For the text-containing cell, return its midpoint in (x, y) coordinate format. 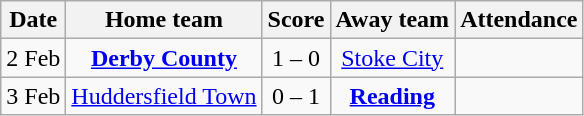
Huddersfield Town (164, 96)
Reading (392, 96)
Away team (392, 20)
Stoke City (392, 58)
1 – 0 (296, 58)
Derby County (164, 58)
Score (296, 20)
Attendance (519, 20)
Date (34, 20)
3 Feb (34, 96)
0 – 1 (296, 96)
2 Feb (34, 58)
Home team (164, 20)
